Extract the (X, Y) coordinate from the center of the cell holding the provided text.  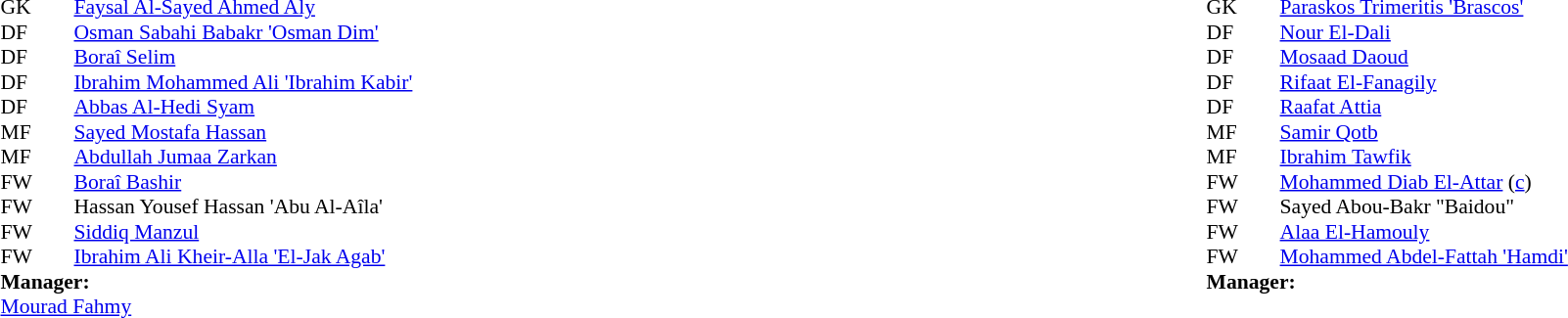
Ibrahim Tawfik (1424, 158)
Sayed Abou-Bakr "Baidou" (1424, 206)
Ibrahim Ali Kheir-Alla 'El-Jak Agab' (244, 257)
Osman Sabahi Babakr 'Osman Dim' (244, 32)
Alaa El-Hamouly (1424, 232)
Abbas Al-Hedi Syam (244, 107)
Mohammed Diab El-Attar (c) (1424, 182)
Hassan Yousef Hassan 'Abu Al-Aîla' (244, 206)
Mohammed Abdel-Fattah 'Hamdi' (1424, 257)
Sayed Mostafa Hassan (244, 132)
Ibrahim Mohammed Ali 'Ibrahim Kabir' (244, 82)
Boraî Bashir (244, 182)
Samir Qotb (1424, 132)
Nour El-Dali (1424, 32)
Raafat Attia (1424, 107)
Boraî Selim (244, 58)
Abdullah Jumaa Zarkan (244, 158)
Rifaat El-Fanagily (1424, 82)
Siddiq Manzul (244, 232)
Mosaad Daoud (1424, 58)
